Output the [X, Y] coordinate of the center of the cell containing the given text.  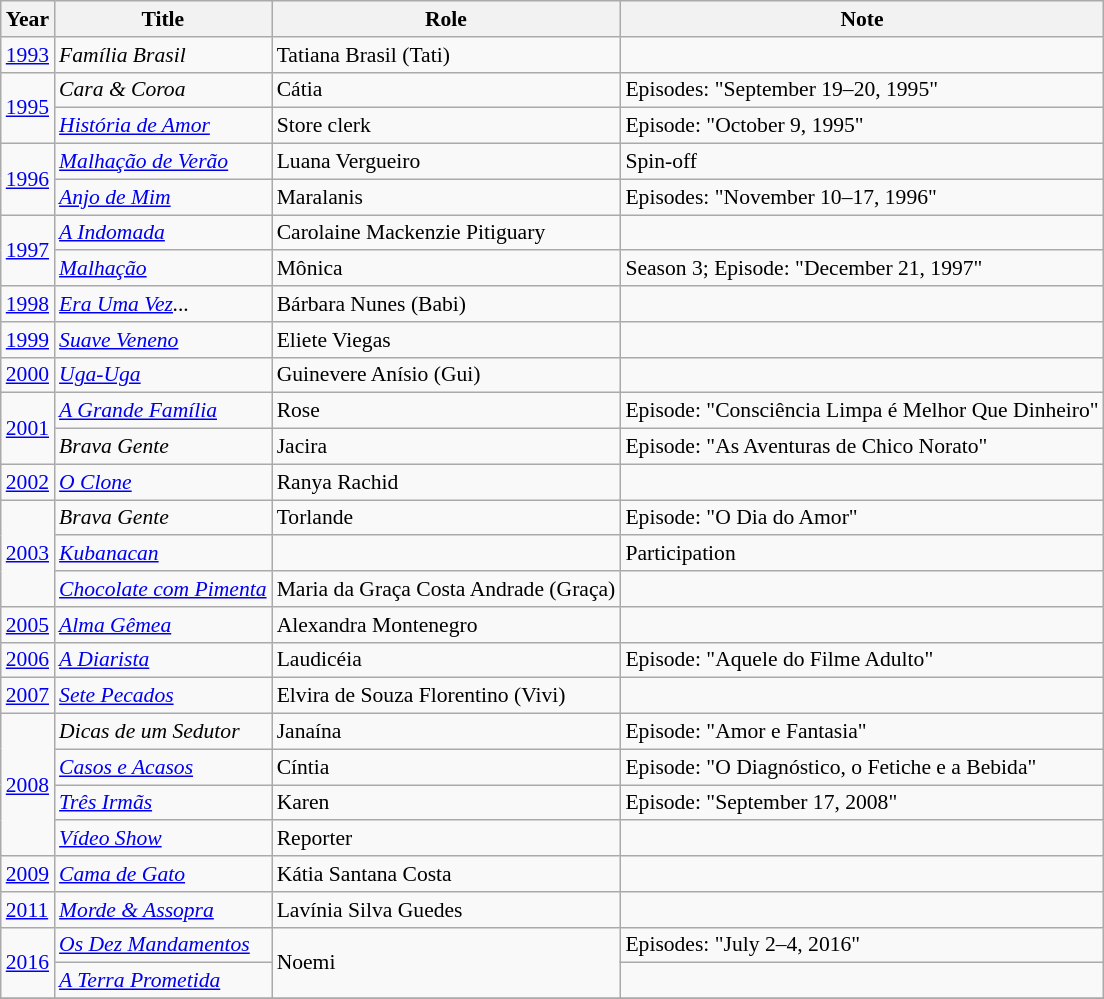
Note [862, 19]
Morde & Assopra [163, 910]
A Indomada [163, 233]
História de Amor [163, 126]
Torlande [446, 518]
Alexandra Montenegro [446, 625]
Noemi [446, 962]
A Terra Prometida [163, 981]
A Diarista [163, 660]
Spin-off [862, 162]
Cama de Gato [163, 874]
Episode: "September 17, 2008" [862, 803]
Eliete Viegas [446, 340]
2007 [28, 696]
Luana Vergueiro [446, 162]
Episode: "October 9, 1995" [862, 126]
Janaína [446, 732]
Cara & Coroa [163, 90]
Alma Gêmea [163, 625]
Elvira de Souza Florentino (Vivi) [446, 696]
Maralanis [446, 197]
2016 [28, 962]
Episodes: "November 10–17, 1996" [862, 197]
1998 [28, 304]
Episode: "O Dia do Amor" [862, 518]
Title [163, 19]
Sete Pecados [163, 696]
Laudicéia [446, 660]
Cátia [446, 90]
Reporter [446, 839]
Malhação [163, 269]
2009 [28, 874]
Família Brasil [163, 55]
Malhação de Verão [163, 162]
Kátia Santana Costa [446, 874]
Kubanacan [163, 554]
2005 [28, 625]
Três Irmãs [163, 803]
Role [446, 19]
Carolaine Mackenzie Pitiguary [446, 233]
2008 [28, 785]
2002 [28, 482]
1997 [28, 250]
2011 [28, 910]
Suave Veneno [163, 340]
Episodes: "July 2–4, 2016" [862, 945]
Store clerk [446, 126]
Tatiana Brasil (Tati) [446, 55]
Dicas de um Sedutor [163, 732]
Episodes: "September 19–20, 1995" [862, 90]
1999 [28, 340]
1995 [28, 108]
2000 [28, 375]
Uga-Uga [163, 375]
Year [28, 19]
Os Dez Mandamentos [163, 945]
Rose [446, 411]
Chocolate com Pimenta [163, 589]
Bárbara Nunes (Babi) [446, 304]
Casos e Acasos [163, 767]
2001 [28, 428]
Mônica [446, 269]
2006 [28, 660]
1993 [28, 55]
Jacira [446, 447]
Episode: "O Diagnóstico, o Fetiche e a Bebida" [862, 767]
Vídeo Show [163, 839]
Guinevere Anísio (Gui) [446, 375]
A Grande Família [163, 411]
Participation [862, 554]
Ranya Rachid [446, 482]
Era Uma Vez... [163, 304]
Anjo de Mim [163, 197]
O Clone [163, 482]
Cíntia [446, 767]
Season 3; Episode: "December 21, 1997" [862, 269]
Lavínia Silva Guedes [446, 910]
1996 [28, 180]
Episode: "Consciência Limpa é Melhor Que Dinheiro" [862, 411]
Maria da Graça Costa Andrade (Graça) [446, 589]
Karen [446, 803]
Episode: "Amor e Fantasia" [862, 732]
Episode: "As Aventuras de Chico Norato" [862, 447]
2003 [28, 554]
Episode: "Aquele do Filme Adulto" [862, 660]
